Scan for the cell matching the given text and deliver its (X, Y) coordinate at center. 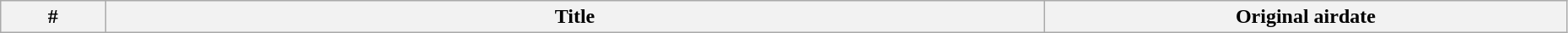
# (53, 17)
Original airdate (1306, 17)
Title (574, 17)
